From the cell containing the given text, extract its center point as (X, Y) coordinate. 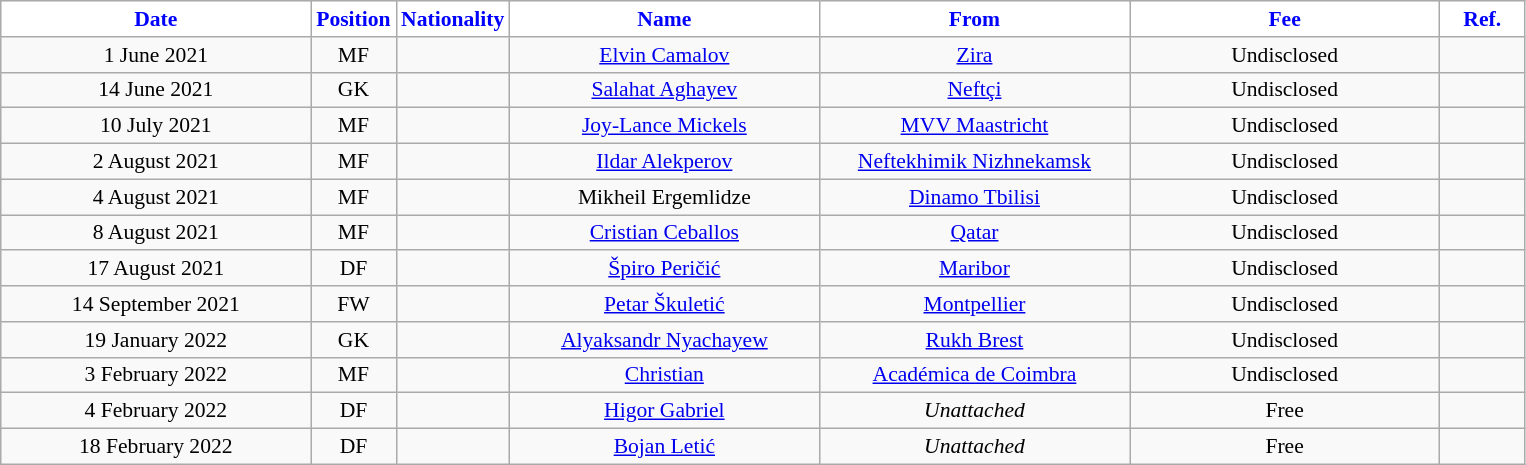
Bojan Letić (664, 447)
Salahat Aghayev (664, 90)
14 September 2021 (156, 304)
4 August 2021 (156, 197)
19 January 2022 (156, 340)
MVV Maastricht (974, 126)
Neftekhimik Nizhnekamsk (974, 162)
Joy-Lance Mickels (664, 126)
Nationality (452, 19)
Neftçi (974, 90)
3 February 2022 (156, 375)
FW (354, 304)
1 June 2021 (156, 55)
8 August 2021 (156, 233)
Špiro Peričić (664, 269)
Christian (664, 375)
Montpellier (974, 304)
Maribor (974, 269)
Rukh Brest (974, 340)
Name (664, 19)
Ref. (1482, 19)
Petar Škuletić (664, 304)
From (974, 19)
18 February 2022 (156, 447)
Alyaksandr Nyachayew (664, 340)
Elvin Camalov (664, 55)
Position (354, 19)
Fee (1285, 19)
2 August 2021 (156, 162)
4 February 2022 (156, 411)
Académica de Coimbra (974, 375)
Qatar (974, 233)
Higor Gabriel (664, 411)
Zira (974, 55)
Ildar Alekperov (664, 162)
10 July 2021 (156, 126)
Dinamo Tbilisi (974, 197)
Mikheil Ergemlidze (664, 197)
17 August 2021 (156, 269)
Cristian Ceballos (664, 233)
Date (156, 19)
14 June 2021 (156, 90)
